Scan for the cell matching the given text and deliver its [x, y] coordinate at center. 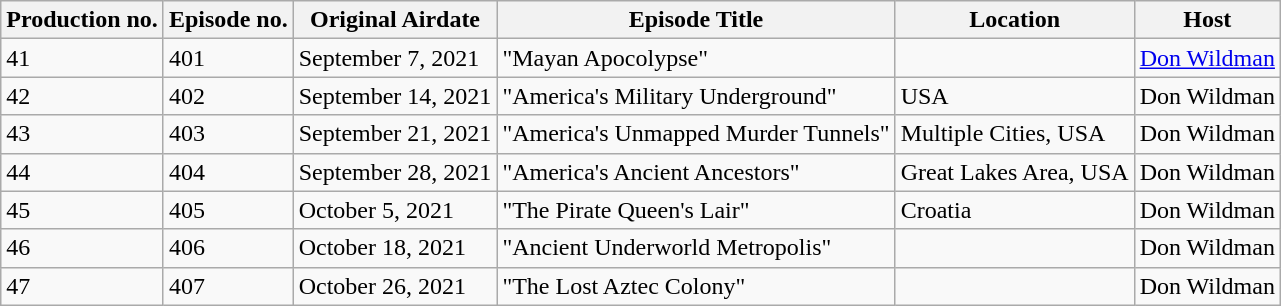
September 14, 2021 [395, 96]
"Ancient Underworld Metropolis" [696, 248]
Host [1207, 20]
October 18, 2021 [395, 248]
401 [228, 58]
October 5, 2021 [395, 210]
403 [228, 134]
41 [82, 58]
September 21, 2021 [395, 134]
"America's Military Underground" [696, 96]
45 [82, 210]
42 [82, 96]
Croatia [1014, 210]
46 [82, 248]
47 [82, 286]
October 26, 2021 [395, 286]
402 [228, 96]
"The Lost Aztec Colony" [696, 286]
"Mayan Apocolypse" [696, 58]
406 [228, 248]
44 [82, 172]
Great Lakes Area, USA [1014, 172]
"America's Ancient Ancestors" [696, 172]
Episode no. [228, 20]
407 [228, 286]
USA [1014, 96]
September 7, 2021 [395, 58]
Production no. [82, 20]
Location [1014, 20]
Episode Title [696, 20]
Original Airdate [395, 20]
404 [228, 172]
September 28, 2021 [395, 172]
"The Pirate Queen's Lair" [696, 210]
"America's Unmapped Murder Tunnels" [696, 134]
Multiple Cities, USA [1014, 134]
405 [228, 210]
43 [82, 134]
